Identify which cell holds the provided text, then report its [X, Y] central coordinate. 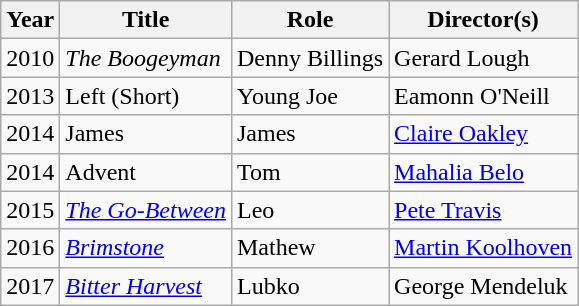
Mathew [310, 248]
Year [30, 20]
2015 [30, 210]
Lubko [310, 286]
Leo [310, 210]
The Go-Between [146, 210]
Gerard Lough [484, 58]
Director(s) [484, 20]
Role [310, 20]
Eamonn O'Neill [484, 96]
Young Joe [310, 96]
Tom [310, 172]
2017 [30, 286]
Pete Travis [484, 210]
The Boogeyman [146, 58]
Brimstone [146, 248]
Mahalia Belo [484, 172]
Left (Short) [146, 96]
Advent [146, 172]
Martin Koolhoven [484, 248]
Bitter Harvest [146, 286]
Title [146, 20]
Denny Billings [310, 58]
2013 [30, 96]
2010 [30, 58]
Claire Oakley [484, 134]
George Mendeluk [484, 286]
2016 [30, 248]
